Return [X, Y] of the center of cell containing provided text 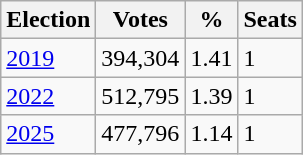
Seats [270, 20]
% [212, 20]
512,795 [140, 96]
2025 [48, 134]
2022 [48, 96]
394,304 [140, 58]
477,796 [140, 134]
1.39 [212, 96]
1.41 [212, 58]
2019 [48, 58]
Votes [140, 20]
Election [48, 20]
1.14 [212, 134]
